Output the (x, y) coordinate of the center of the cell containing the given text.  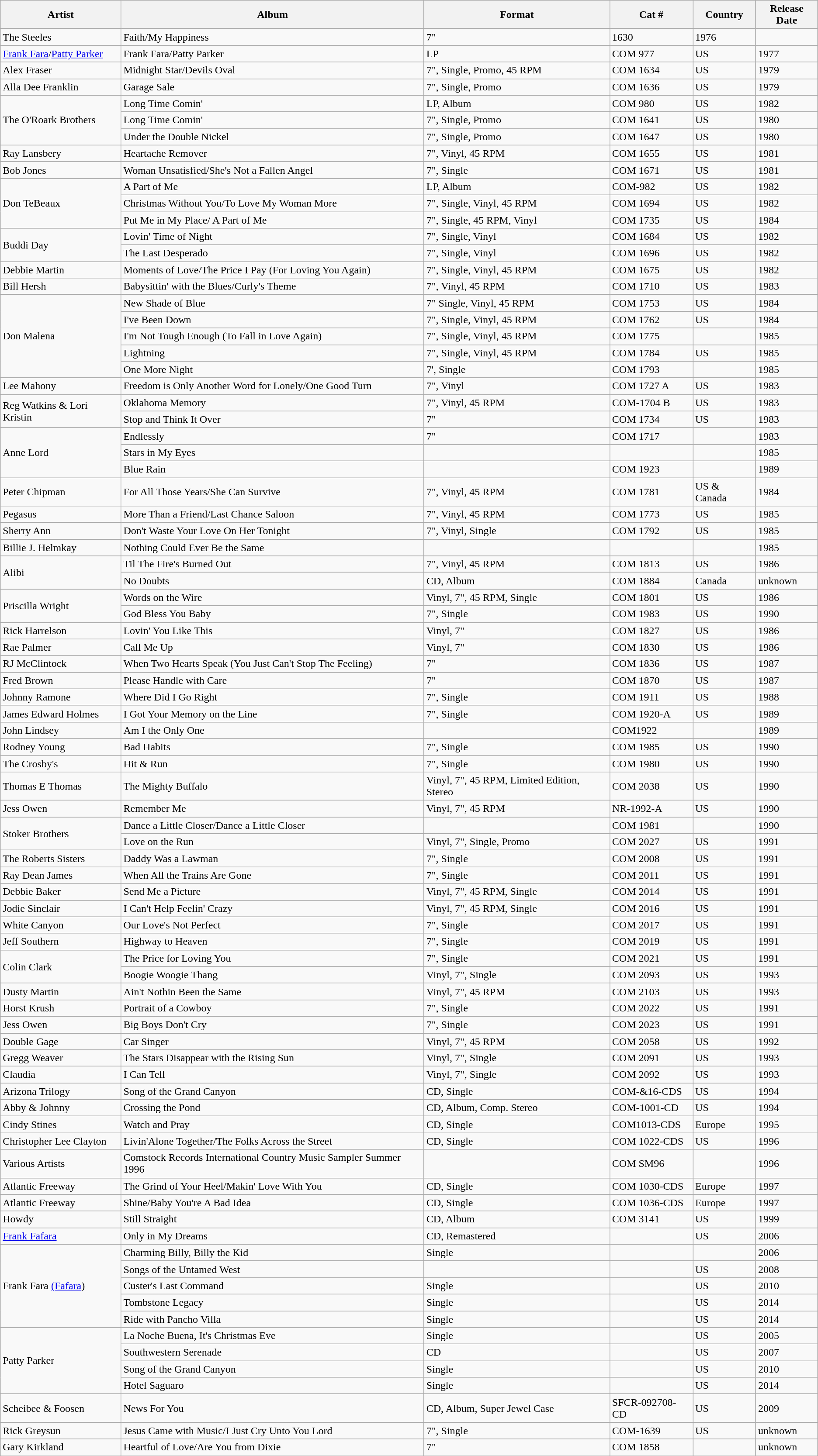
COM 2022 (651, 1008)
Hit & Run (273, 764)
7", Single, Promo, 45 RPM (516, 70)
James Edward Holmes (61, 714)
Reg Watkins & Lori Kristin (61, 411)
I Can't Help Feelin' Crazy (273, 908)
COM 1684 (651, 237)
Christopher Lee Clayton (61, 1141)
Heartache Remover (273, 153)
The Mighty Buffalo (273, 786)
COM 1753 (651, 303)
COM 1983 (651, 614)
Charming Billy, Billy the Kid (273, 1252)
CD, Album, Comp. Stereo (516, 1108)
COM 2093 (651, 975)
Frank Fara (Fafara) (61, 1286)
Debbie Baker (61, 892)
COM 1911 (651, 697)
Don TeBeaux (61, 203)
COM-1001-CD (651, 1108)
Nothing Could Ever Be the Same (273, 548)
Christmas Without You/To Love My Woman More (273, 203)
Vinyl, 7", 45 RPM, Limited Edition, Stereo (516, 786)
Cat # (651, 15)
Priscilla Wright (61, 606)
Lee Mahony (61, 386)
1992 (787, 1042)
New Shade of Blue (273, 303)
Please Handle with Care (273, 680)
Moments of Love/The Price I Pay (For Loving You Again) (273, 270)
1977 (787, 54)
The Stars Disappear with the Rising Sun (273, 1058)
Love on the Run (273, 842)
God Bless You Baby (273, 614)
For All Those Years/She Can Survive (273, 492)
No Doubts (273, 581)
Garage Sale (273, 87)
COM 2058 (651, 1042)
COM 1717 (651, 436)
Alex Fraser (61, 70)
COM 2014 (651, 892)
COM 2016 (651, 908)
Only in My Dreams (273, 1236)
COM 2092 (651, 1075)
Peter Chipman (61, 492)
The Last Desperado (273, 253)
COM 1985 (651, 747)
Freedom is Only Another Word for Lonely/One Good Turn (273, 386)
Artist (61, 15)
7', Single (516, 369)
Send Me a Picture (273, 892)
Anne Lord (61, 452)
Shine/Baby You're A Bad Idea (273, 1203)
COM 1981 (651, 825)
RJ McClintock (61, 664)
US & Canada (724, 492)
Rae Palmer (61, 647)
Heartful of Love/Are You from Dixie (273, 1447)
Daddy Was a Lawman (273, 859)
Jodie Sinclair (61, 908)
COM 1694 (651, 203)
The Grind of Your Heel/Makin' Love With You (273, 1186)
1999 (787, 1219)
Scheibee & Foosen (61, 1408)
Ride with Pancho Villa (273, 1319)
Songs of the Untamed West (273, 1269)
Debbie Martin (61, 270)
I've Been Down (273, 320)
Lovin' Time of Night (273, 237)
COM 1773 (651, 514)
Bill Hersh (61, 286)
Rick Greysun (61, 1431)
Words on the Wire (273, 597)
COM 1655 (651, 153)
Call Me Up (273, 647)
COM 2017 (651, 925)
COM 2091 (651, 1058)
Gary Kirkland (61, 1447)
COM 1870 (651, 680)
COM 1022-CDS (651, 1141)
Horst Krush (61, 1008)
Blue Rain (273, 469)
Various Artists (61, 1163)
I Can Tell (273, 1075)
The Roberts Sisters (61, 859)
COM 1836 (651, 664)
The O'Roark Brothers (61, 120)
COM 1727 A (651, 386)
Gregg Weaver (61, 1058)
COM 2019 (651, 942)
Under the Double Nickel (273, 137)
7", Vinyl (516, 386)
Southwestern Serenade (273, 1352)
COM 2008 (651, 859)
COM 1784 (651, 353)
Our Love's Not Perfect (273, 925)
John Lindsey (61, 730)
Vinyl, 7", Single, Promo (516, 842)
Big Boys Don't Cry (273, 1025)
Rodney Young (61, 747)
Jeff Southern (61, 942)
Release Date (787, 15)
SFCR-092708-CD (651, 1408)
Abby & Johnny (61, 1108)
COM 3141 (651, 1219)
LP (516, 54)
COM 1671 (651, 170)
Buddi Day (61, 245)
Stars in My Eyes (273, 452)
COM 1710 (651, 286)
COM 1813 (651, 564)
Dance a Little Closer/Dance a Little Closer (273, 825)
COM 1830 (651, 647)
Patty Parker (61, 1361)
Custer's Last Command (273, 1286)
I Got Your Memory on the Line (273, 714)
COM 1827 (651, 631)
News For You (273, 1408)
7", Single, 45 RPM, Vinyl (516, 220)
COM 2027 (651, 842)
Ain't Nothin Been the Same (273, 991)
COM 1030-CDS (651, 1186)
COM 1734 (651, 419)
White Canyon (61, 925)
COM 2021 (651, 958)
When All the Trains Are Gone (273, 875)
Pegasus (61, 514)
Johnny Ramone (61, 697)
COM 977 (651, 54)
1995 (787, 1125)
Comstock Records International Country Music Sampler Summer 1996 (273, 1163)
NR-1992-A (651, 809)
COM 1735 (651, 220)
1630 (651, 37)
More Than a Friend/Last Chance Saloon (273, 514)
Fred Brown (61, 680)
2005 (787, 1336)
Tombstone Legacy (273, 1302)
COM 980 (651, 104)
COM 2011 (651, 875)
Crossing the Pond (273, 1108)
Lovin' You Like This (273, 631)
COM 1801 (651, 597)
Arizona Trilogy (61, 1091)
Cindy Stines (61, 1125)
The Steeles (61, 37)
La Noche Buena, It's Christmas Eve (273, 1336)
COM 1775 (651, 336)
Bob Jones (61, 170)
Thomas E Thomas (61, 786)
Livin'Alone Together/The Folks Across the Street (273, 1141)
Stoker Brothers (61, 834)
Portrait of a Cowboy (273, 1008)
Howdy (61, 1219)
Am I the Only One (273, 730)
1988 (787, 697)
Car Singer (273, 1042)
Country (724, 15)
Alibi (61, 573)
COM 1696 (651, 253)
Double Gage (61, 1042)
Stop and Think It Over (273, 419)
Alla Dee Franklin (61, 87)
COM1013-CDS (651, 1125)
Still Straight (273, 1219)
Ray Lansbery (61, 153)
Hotel Saguaro (273, 1386)
Canada (724, 581)
COM 1647 (651, 137)
COM 1762 (651, 320)
Til The Fire's Burned Out (273, 564)
Faith/My Happiness (273, 37)
CD, Remastered (516, 1236)
CD, Album, Super Jewel Case (516, 1408)
Jesus Came with Music/I Just Cry Unto You Lord (273, 1431)
Watch and Pray (273, 1125)
COM 1675 (651, 270)
Colin Clark (61, 966)
COM 1920-A (651, 714)
Where Did I Go Right (273, 697)
When Two Hearts Speak (You Just Can't Stop The Feeling) (273, 664)
Lightning (273, 353)
COM 1636 (651, 87)
One More Night (273, 369)
2009 (787, 1408)
Remember Me (273, 809)
COM 1793 (651, 369)
COM 1641 (651, 120)
Claudia (61, 1075)
COM-982 (651, 186)
Woman Unsatisfied/She's Not a Fallen Angel (273, 170)
2007 (787, 1352)
A Part of Me (273, 186)
Bad Habits (273, 747)
Ray Dean James (61, 875)
COM 1792 (651, 531)
COM-1639 (651, 1431)
COM SM96 (651, 1163)
COM-1704 B (651, 403)
7" Single, Vinyl, 45 RPM (516, 303)
2008 (787, 1269)
Dusty Martin (61, 991)
COM 1858 (651, 1447)
COM 1634 (651, 70)
Billie J. Helmkay (61, 548)
The Crosby's (61, 764)
Boogie Woogie Thang (273, 975)
Album (273, 15)
I'm Not Tough Enough (To Fall in Love Again) (273, 336)
Don't Waste Your Love On Her Tonight (273, 531)
Midnight Star/Devils Oval (273, 70)
7", Vinyl, Single (516, 531)
COM 1980 (651, 764)
Babysittin' with the Blues/Curly's Theme (273, 286)
COM 2038 (651, 786)
Put Me in My Place/ A Part of Me (273, 220)
Sherry Ann (61, 531)
CD (516, 1352)
Frank Fafara (61, 1236)
COM 1781 (651, 492)
Highway to Heaven (273, 942)
Oklahoma Memory (273, 403)
COM 1036-CDS (651, 1203)
COM 2023 (651, 1025)
Format (516, 15)
Endlessly (273, 436)
COM 1884 (651, 581)
The Price for Loving You (273, 958)
COM 1923 (651, 469)
1976 (724, 37)
Rick Harrelson (61, 631)
Don Malena (61, 336)
COM1922 (651, 730)
COM-&16-CDS (651, 1091)
COM 2103 (651, 991)
